Determine the [X, Y] coordinate at the center of the cell enclosing the given text.  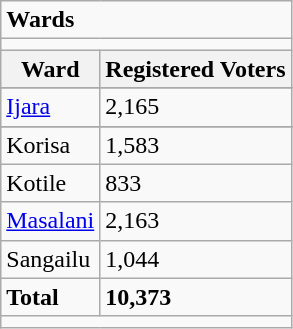
Kotile [50, 183]
1,044 [196, 259]
Ward [50, 69]
Masalani [50, 221]
Total [50, 297]
Ijara [50, 107]
Wards [146, 20]
2,163 [196, 221]
1,583 [196, 145]
10,373 [196, 297]
Registered Voters [196, 69]
Korisa [50, 145]
Sangailu [50, 259]
833 [196, 183]
2,165 [196, 107]
